Output the [X, Y] coordinate of the center of the cell containing the given text.  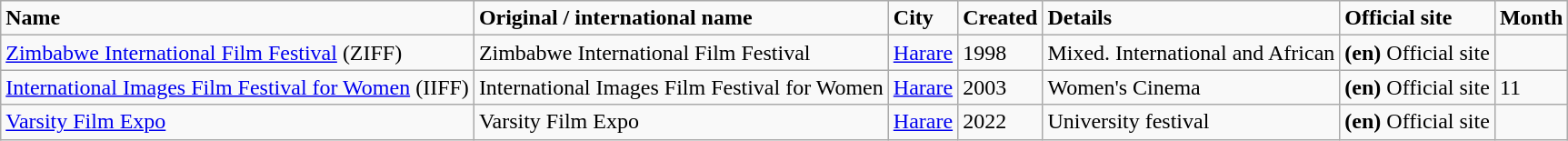
1998 [1000, 53]
Women's Cinema [1191, 87]
Details [1191, 18]
2022 [1000, 122]
11 [1531, 87]
Zimbabwe International Film Festival (ZIFF) [238, 53]
City [923, 18]
Created [1000, 18]
2003 [1000, 87]
International Images Film Festival for Women [681, 87]
Zimbabwe International Film Festival [681, 53]
Name [238, 18]
Month [1531, 18]
Official site [1418, 18]
Mixed. International and African [1191, 53]
Original / international name [681, 18]
International Images Film Festival for Women (IIFF) [238, 87]
University festival [1191, 122]
